Find where the given text appears and provide that cell's center as [X, Y] coordinate. 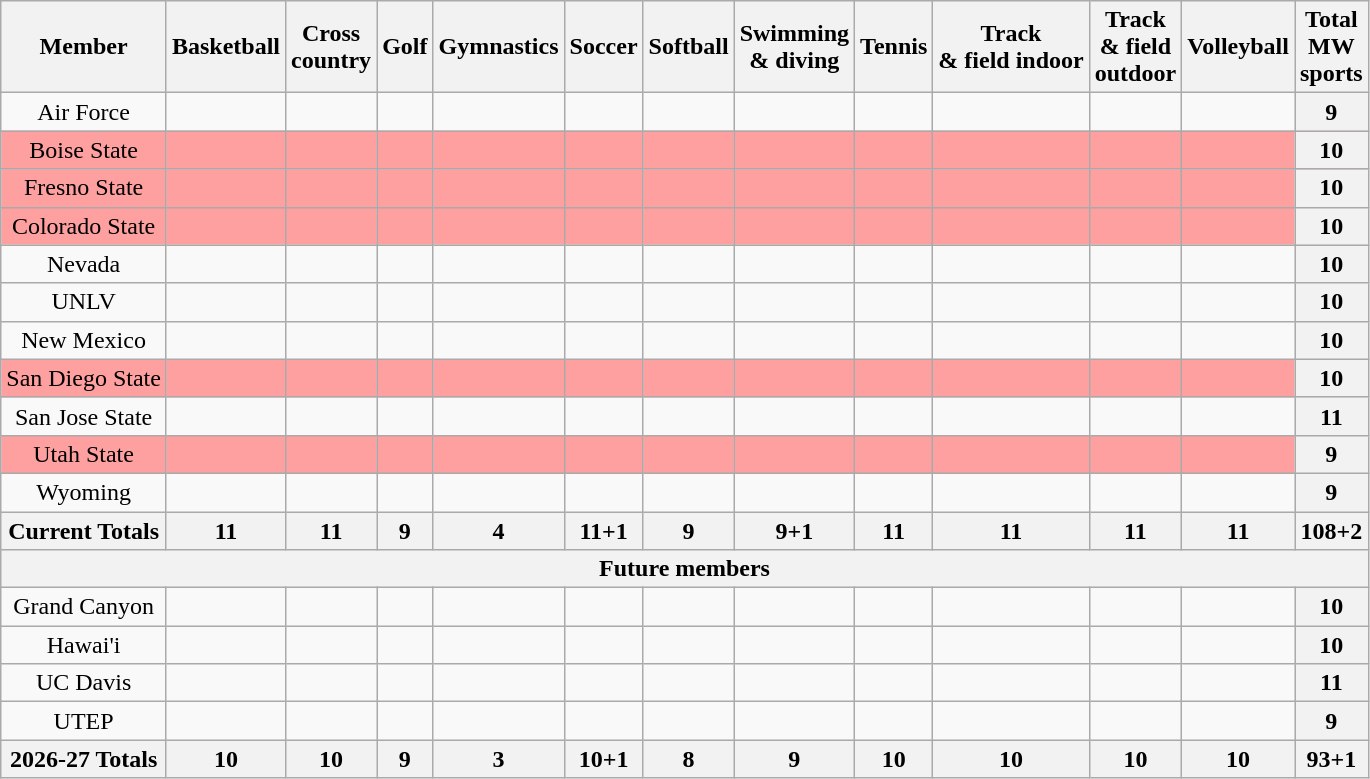
Utah State [84, 454]
2026-27 Totals [84, 759]
Crosscountry [332, 47]
Member [84, 47]
Colorado State [84, 226]
Gymnastics [498, 47]
TotalMWsports [1331, 47]
Future members [684, 569]
Volleyball [1238, 47]
Basketball [226, 47]
Fresno State [84, 188]
9+1 [794, 531]
4 [498, 531]
Swimming& diving [794, 47]
8 [688, 759]
Nevada [84, 264]
Golf [405, 47]
Hawai'i [84, 645]
San Diego State [84, 378]
UTEP [84, 721]
10+1 [604, 759]
Track& field indoor [1011, 47]
Grand Canyon [84, 607]
San Jose State [84, 416]
UNLV [84, 302]
3 [498, 759]
Softball [688, 47]
108+2 [1331, 531]
New Mexico [84, 340]
Soccer [604, 47]
Track& fieldoutdoor [1135, 47]
Boise State [84, 150]
11+1 [604, 531]
93+1 [1331, 759]
Current Totals [84, 531]
UC Davis [84, 683]
Wyoming [84, 492]
Air Force [84, 112]
Tennis [894, 47]
